Find where the given text appears and provide that cell's center as [X, Y] coordinate. 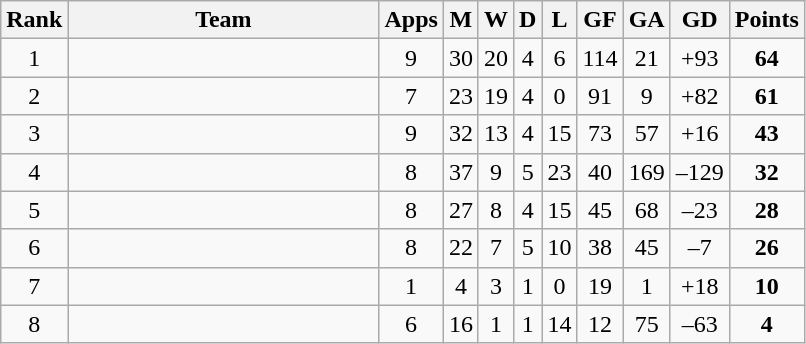
30 [460, 58]
16 [460, 324]
22 [460, 248]
M [460, 20]
73 [600, 134]
GF [600, 20]
68 [646, 210]
28 [766, 210]
+93 [700, 58]
57 [646, 134]
61 [766, 96]
21 [646, 58]
13 [496, 134]
12 [600, 324]
2 [34, 96]
64 [766, 58]
26 [766, 248]
37 [460, 172]
169 [646, 172]
Apps [411, 20]
Points [766, 20]
D [527, 20]
–129 [700, 172]
GA [646, 20]
114 [600, 58]
L [560, 20]
Team [224, 20]
–63 [700, 324]
38 [600, 248]
27 [460, 210]
W [496, 20]
–7 [700, 248]
75 [646, 324]
40 [600, 172]
20 [496, 58]
+18 [700, 286]
91 [600, 96]
43 [766, 134]
+82 [700, 96]
–23 [700, 210]
Rank [34, 20]
+16 [700, 134]
14 [560, 324]
GD [700, 20]
